Extract the [x, y] coordinate from the center of the cell holding the provided text.  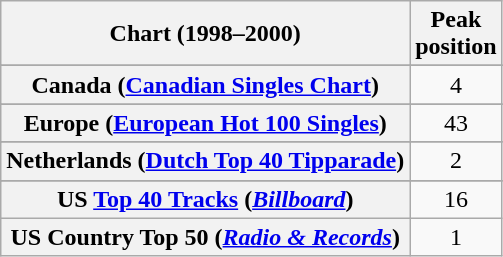
Chart (1998–2000) [206, 34]
Peak position [456, 34]
1 [456, 237]
Netherlands (Dutch Top 40 Tipparade) [206, 161]
US Country Top 50 (Radio & Records) [206, 237]
2 [456, 161]
4 [456, 85]
Canada (Canadian Singles Chart) [206, 85]
Europe (European Hot 100 Singles) [206, 123]
US Top 40 Tracks (Billboard) [206, 199]
43 [456, 123]
16 [456, 199]
